Extract the [X, Y] coordinate from the center of the cell holding the provided text.  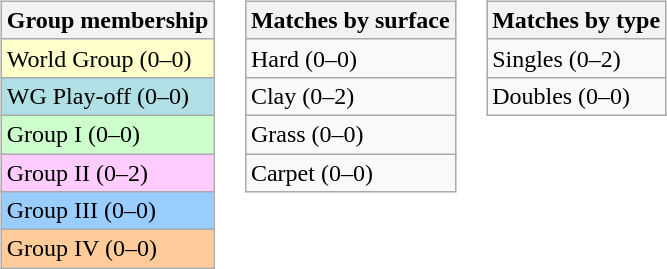
Group I (0–0) [108, 134]
Grass (0–0) [350, 134]
Matches by type [576, 20]
WG Play-off (0–0) [108, 96]
Clay (0–2) [350, 96]
Carpet (0–0) [350, 173]
Group III (0–0) [108, 211]
Singles (0–2) [576, 58]
Matches by surface [350, 20]
Hard (0–0) [350, 58]
Group II (0–2) [108, 173]
Group membership [108, 20]
Group IV (0–0) [108, 249]
Doubles (0–0) [576, 96]
World Group (0–0) [108, 58]
